Detect which cell encompasses the target text, then output its (X, Y) center coordinate. 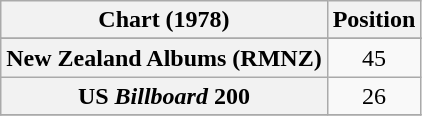
US Billboard 200 (164, 96)
Chart (1978) (164, 20)
New Zealand Albums (RMNZ) (164, 58)
26 (374, 96)
Position (374, 20)
45 (374, 58)
